Find where the given text appears and provide that cell's center as (X, Y) coordinate. 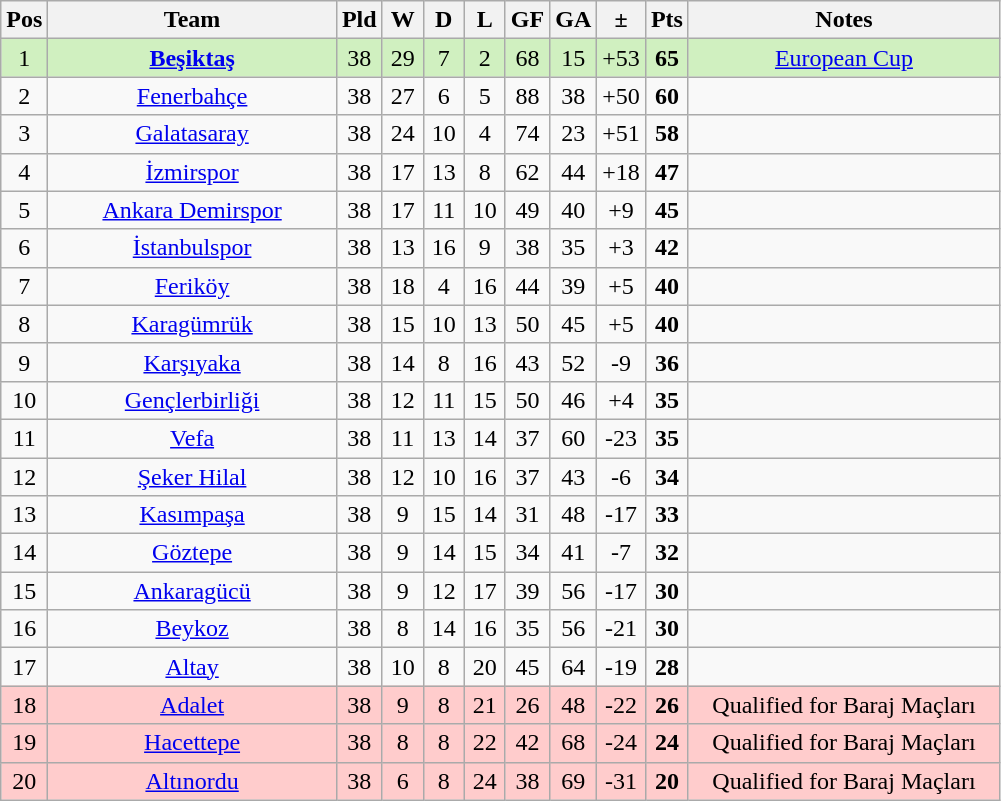
İstanbulspor (192, 248)
Karagümrük (192, 324)
Şeker Hilal (192, 477)
31 (527, 515)
64 (574, 667)
+9 (622, 210)
49 (527, 210)
Feriköy (192, 286)
Ankaragücü (192, 591)
Gençlerbirliği (192, 400)
-19 (622, 667)
+51 (622, 134)
GF (527, 20)
1 (24, 58)
Team (192, 20)
Hacettepe (192, 743)
Adalet (192, 705)
-31 (622, 781)
L (484, 20)
+50 (622, 96)
22 (484, 743)
European Cup (844, 58)
+53 (622, 58)
32 (666, 553)
+18 (622, 172)
41 (574, 553)
62 (527, 172)
+4 (622, 400)
-9 (622, 362)
52 (574, 362)
Beykoz (192, 629)
Ankara Demirspor (192, 210)
27 (402, 96)
± (622, 20)
D (444, 20)
46 (574, 400)
İzmirspor (192, 172)
29 (402, 58)
23 (574, 134)
88 (527, 96)
-7 (622, 553)
Göztepe (192, 553)
36 (666, 362)
-24 (622, 743)
19 (24, 743)
-21 (622, 629)
74 (527, 134)
28 (666, 667)
-23 (622, 438)
Altınordu (192, 781)
-6 (622, 477)
+3 (622, 248)
33 (666, 515)
-22 (622, 705)
Galatasaray (192, 134)
Altay (192, 667)
GA (574, 20)
58 (666, 134)
Karşıyaka (192, 362)
69 (574, 781)
W (402, 20)
Pos (24, 20)
21 (484, 705)
Fenerbahçe (192, 96)
65 (666, 58)
Vefa (192, 438)
3 (24, 134)
47 (666, 172)
Kasımpaşa (192, 515)
Beşiktaş (192, 58)
Pts (666, 20)
Pld (359, 20)
Notes (844, 20)
